Determine the (x, y) coordinate at the center of the cell enclosing the given text.  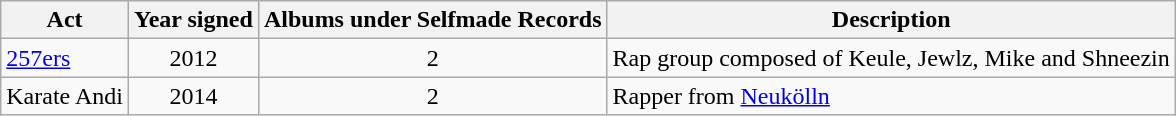
2014 (193, 96)
257ers (65, 58)
Description (891, 20)
Rap group composed of Keule, Jewlz, Mike and Shneezin (891, 58)
Karate Andi (65, 96)
Year signed (193, 20)
Act (65, 20)
Rapper from Neukölln (891, 96)
2012 (193, 58)
Albums under Selfmade Records (432, 20)
